Return (x, y) of the center of cell containing provided text 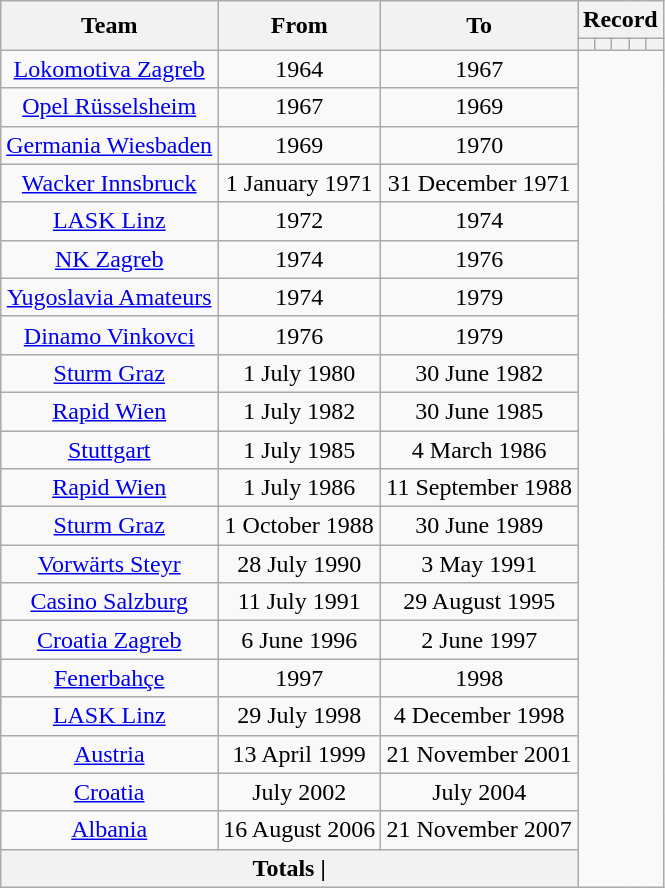
1997 (300, 678)
To (480, 26)
Austria (110, 754)
Albania (110, 830)
30 June 1989 (480, 526)
Casino Salzburg (110, 602)
21 November 2001 (480, 754)
11 July 1991 (300, 602)
Vorwärts Steyr (110, 564)
Team (110, 26)
16 August 2006 (300, 830)
Lokomotiva Zagreb (110, 69)
29 July 1998 (300, 716)
July 2004 (480, 792)
28 July 1990 (300, 564)
1998 (480, 678)
2 June 1997 (480, 640)
Dinamo Vinkovci (110, 335)
1 January 1971 (300, 183)
1972 (300, 221)
4 March 1986 (480, 449)
Croatia (110, 792)
21 November 2007 (480, 830)
Fenerbahçe (110, 678)
Germania Wiesbaden (110, 145)
29 August 1995 (480, 602)
Wacker Innsbruck (110, 183)
6 June 1996 (300, 640)
1 July 1986 (300, 488)
3 May 1991 (480, 564)
1964 (300, 69)
30 June 1985 (480, 411)
13 April 1999 (300, 754)
Yugoslavia Amateurs (110, 297)
NK Zagreb (110, 259)
31 December 1971 (480, 183)
Totals | (290, 868)
1970 (480, 145)
11 September 1988 (480, 488)
1 July 1982 (300, 411)
1 October 1988 (300, 526)
Croatia Zagreb (110, 640)
July 2002 (300, 792)
1 July 1980 (300, 373)
Stuttgart (110, 449)
30 June 1982 (480, 373)
4 December 1998 (480, 716)
From (300, 26)
Opel Rüsselsheim (110, 107)
1 July 1985 (300, 449)
Record (621, 20)
